Determine the (X, Y) coordinate at the center of the cell enclosing the given text.  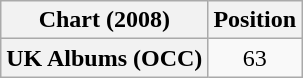
63 (255, 58)
UK Albums (OCC) (104, 58)
Chart (2008) (104, 20)
Position (255, 20)
